For the text-containing cell, return its midpoint in (X, Y) coordinate format. 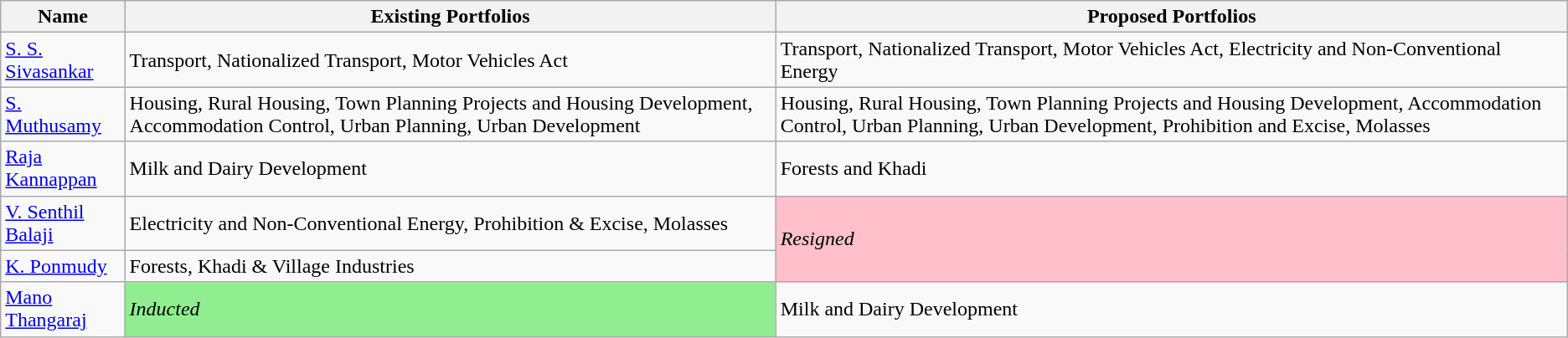
V. Senthil Balaji (63, 223)
Proposed Portfolios (1171, 17)
Housing, Rural Housing, Town Planning Projects and Housing Development, Accommodation Control, Urban Planning, Urban Development (451, 114)
Inducted (451, 310)
Mano Thangaraj (63, 310)
Name (63, 17)
Raja Kannappan (63, 169)
Transport, Nationalized Transport, Motor Vehicles Act, Electricity and Non-Conventional Energy (1171, 60)
Forests, Khadi & Village Industries (451, 266)
Existing Portfolios (451, 17)
K. Ponmudy (63, 266)
S. Muthusamy (63, 114)
Electricity and Non-Conventional Energy, Prohibition & Excise, Molasses (451, 223)
Forests and Khadi (1171, 169)
Resigned (1171, 239)
Transport, Nationalized Transport, Motor Vehicles Act (451, 60)
S. S. Sivasankar (63, 60)
